Detect which cell encompasses the target text, then output its [X, Y] center coordinate. 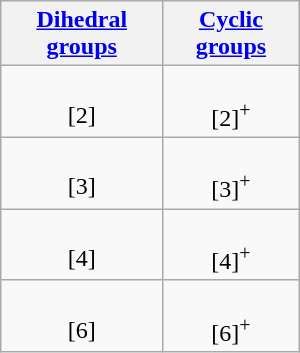
[4]+ [232, 245]
[4] [82, 245]
[2] [82, 102]
[6] [82, 316]
[6]+ [232, 316]
[3]+ [232, 173]
[2]+ [232, 102]
Cyclic groups [232, 34]
[3] [82, 173]
Dihedral groups [82, 34]
